Pinpoint the cell where the given text exists, returning its [X, Y] midpoint coordinate. 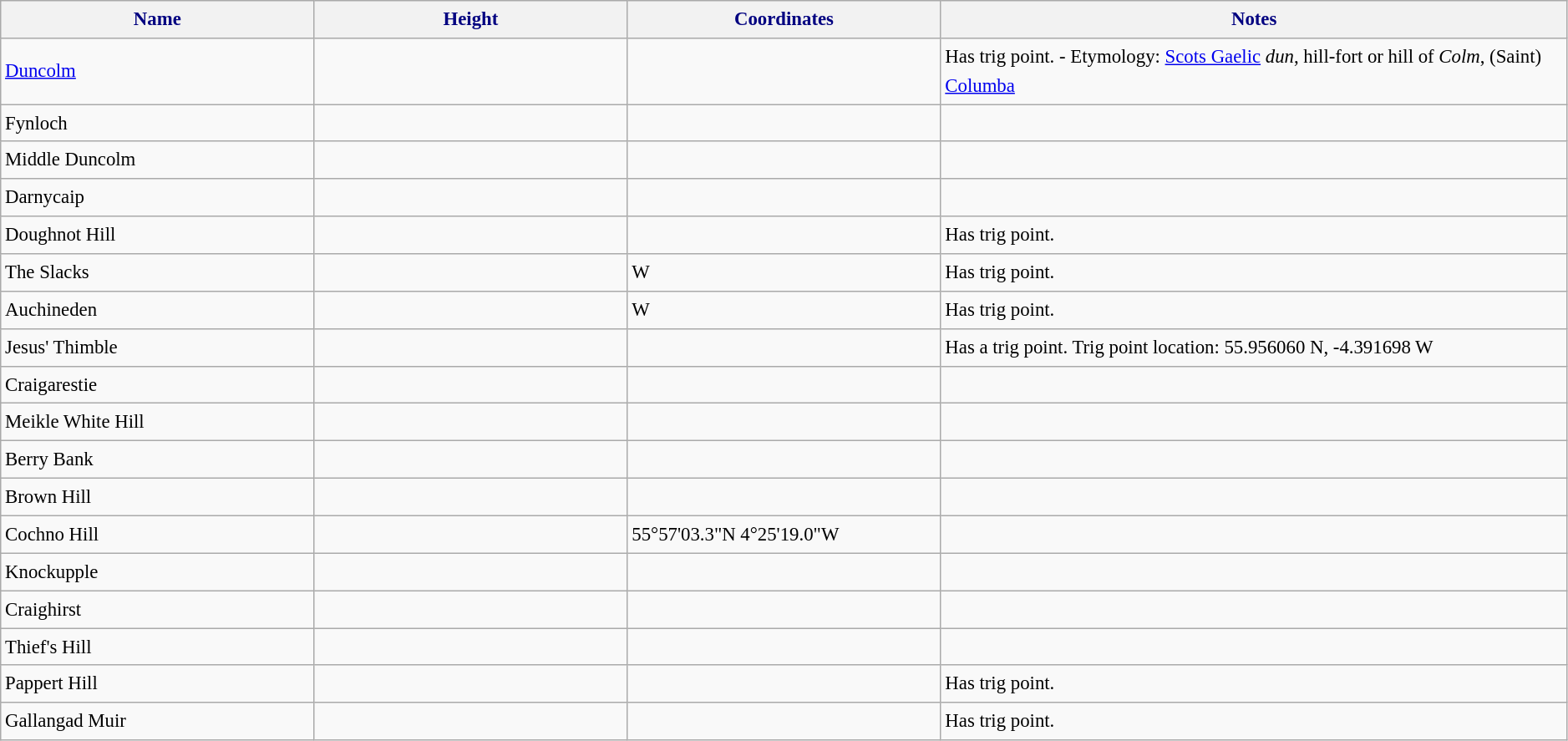
Name [157, 20]
Has a trig point. Trig point location: 55.956060 N, -4.391698 W [1254, 348]
Meikle White Hill [157, 423]
Brown Hill [157, 498]
Fynloch [157, 124]
Height [471, 20]
Pappert Hill [157, 685]
The Slacks [157, 272]
Darnycaip [157, 197]
Thief's Hill [157, 647]
Has trig point. - Etymology: Scots Gaelic dun, hill-fort or hill of Colm, (Saint) Columba [1254, 72]
Coordinates [784, 20]
Craigarestie [157, 384]
55°57'03.3"N 4°25'19.0"W [784, 535]
Duncolm [157, 72]
Middle Duncolm [157, 160]
Knockupple [157, 571]
Notes [1254, 20]
Craighirst [157, 610]
Jesus' Thimble [157, 348]
Cochno Hill [157, 535]
Gallangad Muir [157, 722]
Auchineden [157, 311]
Berry Bank [157, 459]
Doughnot Hill [157, 236]
